Extract the [x, y] coordinate from the center of the cell holding the provided text.  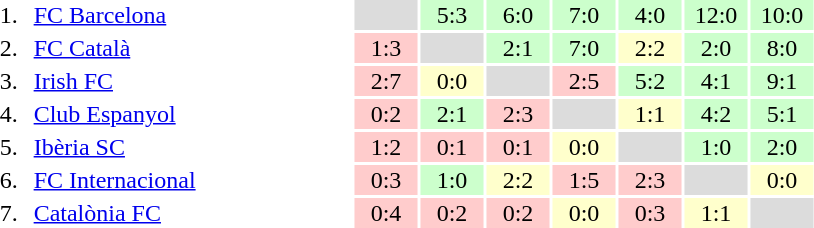
Ibèria SC [192, 147]
9:1 [782, 81]
4:0 [650, 15]
Club Espanyol [192, 114]
FC Internacional [192, 180]
2:7 [386, 81]
Catalònia FC [192, 213]
8:0 [782, 48]
12:0 [716, 15]
2:5 [584, 81]
10:0 [782, 15]
5:3 [452, 15]
1:2 [386, 147]
Irish FC [192, 81]
6:0 [518, 15]
4:1 [716, 81]
1:5 [584, 180]
1:3 [386, 48]
FC Barcelona [192, 15]
5:2 [650, 81]
FC Català [192, 48]
4:2 [716, 114]
5:1 [782, 114]
0:4 [386, 213]
